Detect which cell encompasses the target text, then output its [X, Y] center coordinate. 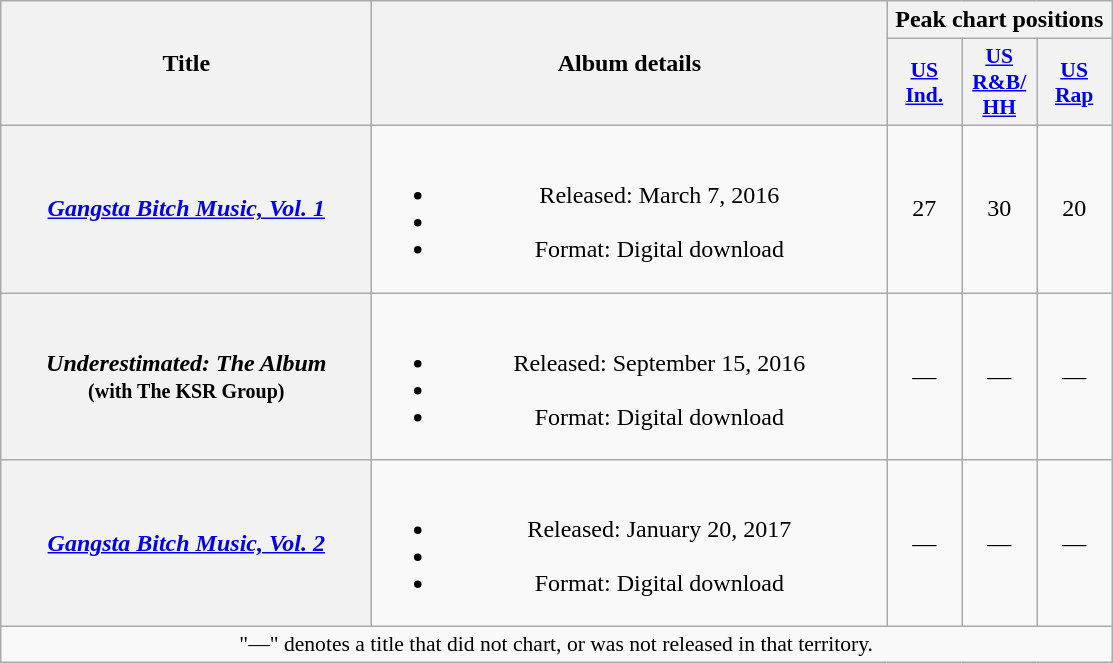
Gangsta Bitch Music, Vol. 1 [186, 208]
Released: September 15, 2016Format: Digital download [630, 376]
USRap [1074, 82]
30 [1000, 208]
Title [186, 64]
Underestimated: The Album(with The KSR Group) [186, 376]
Released: March 7, 2016Format: Digital download [630, 208]
USInd. [924, 82]
Album details [630, 64]
Peak chart positions [1000, 20]
20 [1074, 208]
USR&B/HH [1000, 82]
"—" denotes a title that did not chart, or was not released in that territory. [556, 645]
27 [924, 208]
Released: January 20, 2017Format: Digital download [630, 544]
Gangsta Bitch Music, Vol. 2 [186, 544]
